Capture the cell that displays the provided text and extract its [X, Y] central coordinate. 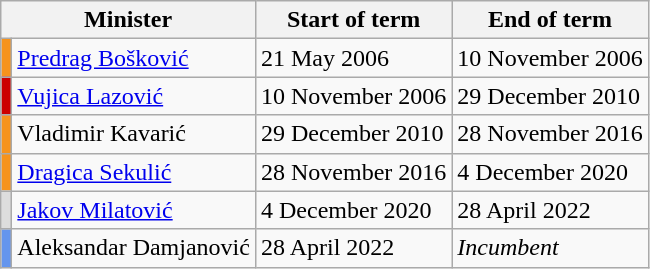
21 May 2006 [353, 58]
Jakov Milatović [134, 210]
Predrag Bošković [134, 58]
Start of term [353, 20]
Incumbent [550, 248]
Minister [128, 20]
End of term [550, 20]
Vladimir Kavarić [134, 134]
Dragica Sekulić [134, 172]
Vujica Lazović [134, 96]
Aleksandar Damjanović [134, 248]
